Identify which cell holds the provided text, then report its [x, y] central coordinate. 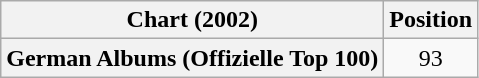
Chart (2002) [192, 20]
Position [431, 20]
93 [431, 58]
German Albums (Offizielle Top 100) [192, 58]
